Capture the cell that displays the provided text and extract its (X, Y) central coordinate. 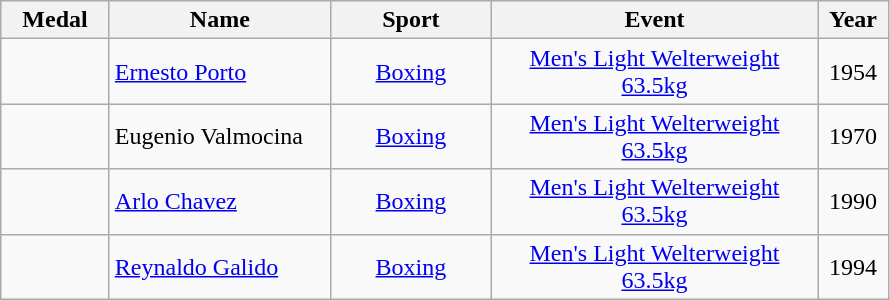
Name (220, 20)
Eugenio Valmocina (220, 136)
Year (854, 20)
Ernesto Porto (220, 72)
1994 (854, 266)
Event (654, 20)
Sport (410, 20)
Reynaldo Galido (220, 266)
1954 (854, 72)
Arlo Chavez (220, 202)
1990 (854, 202)
1970 (854, 136)
Medal (56, 20)
